Return the (x, y) coordinate for the center point of the cell that contains the specified text.  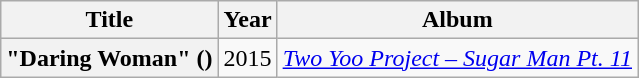
"Daring Woman" () (110, 58)
2015 (248, 58)
Title (110, 20)
Year (248, 20)
Album (457, 20)
Two Yoo Project – Sugar Man Pt. 11 (457, 58)
